Return the [X, Y] coordinate for the center point of the cell that contains the specified text.  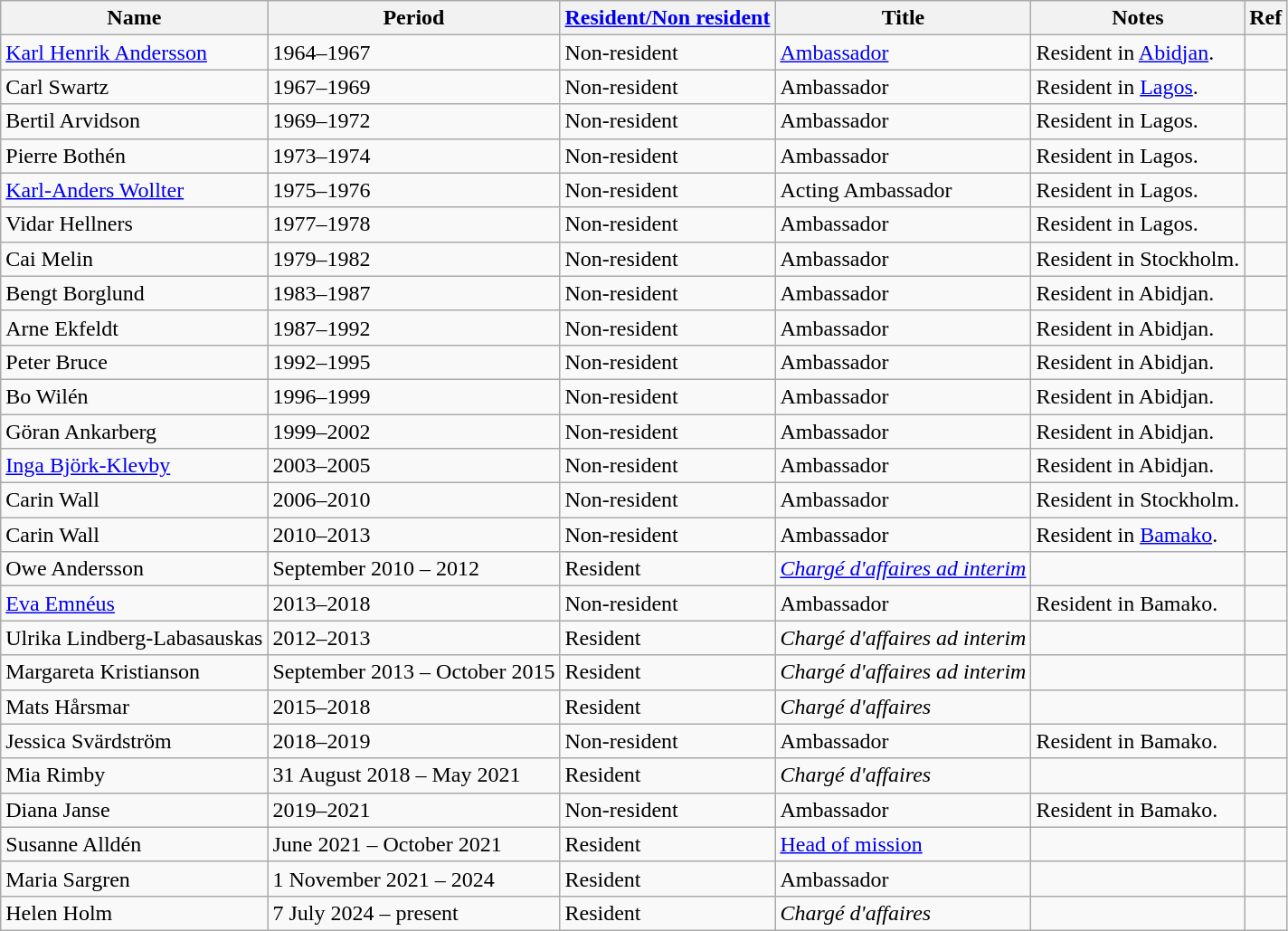
1999–2002 [414, 432]
June 2021 – October 2021 [414, 844]
Acting Ambassador [903, 190]
1964–1967 [414, 52]
Carl Swartz [134, 87]
2003–2005 [414, 466]
2012–2013 [414, 638]
Period [414, 18]
2013–2018 [414, 603]
1977–1978 [414, 224]
Resident/Non resident [668, 18]
2015–2018 [414, 707]
31 August 2018 – May 2021 [414, 775]
1996–1999 [414, 396]
September 2010 – 2012 [414, 569]
Helen Holm [134, 913]
Arne Ekfeldt [134, 328]
September 2013 – October 2015 [414, 672]
Karl Henrik Andersson [134, 52]
2010–2013 [414, 535]
Karl-Anders Wollter [134, 190]
Margareta Kristianson [134, 672]
1992–1995 [414, 362]
2018–2019 [414, 741]
Owe Andersson [134, 569]
Inga Björk-Klevby [134, 466]
Bengt Borglund [134, 293]
7 July 2024 – present [414, 913]
Jessica Svärdström [134, 741]
Title [903, 18]
Mats Hårsmar [134, 707]
Pierre Bothén [134, 156]
1969–1972 [414, 121]
Name [134, 18]
Notes [1138, 18]
1973–1974 [414, 156]
Eva Emnéus [134, 603]
Maria Sargren [134, 879]
Bertil Arvidson [134, 121]
Head of mission [903, 844]
1 November 2021 – 2024 [414, 879]
Susanne Alldén [134, 844]
1975–1976 [414, 190]
Bo Wilén [134, 396]
1979–1982 [414, 259]
Diana Janse [134, 810]
Ulrika Lindberg-Labasauskas [134, 638]
1987–1992 [414, 328]
Vidar Hellners [134, 224]
2019–2021 [414, 810]
Cai Melin [134, 259]
Mia Rimby [134, 775]
Göran Ankarberg [134, 432]
1967–1969 [414, 87]
Peter Bruce [134, 362]
2006–2010 [414, 500]
1983–1987 [414, 293]
Ref [1266, 18]
